Extract the (X, Y) coordinate from the center of the cell holding the provided text.  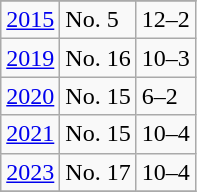
2020 (30, 96)
2019 (30, 58)
No. 17 (98, 172)
No. 5 (98, 20)
10–3 (166, 58)
12–2 (166, 20)
No. 16 (98, 58)
2015 (30, 20)
2023 (30, 172)
6–2 (166, 96)
2021 (30, 134)
